Locate the cell with the specified text and output its (x, y) center coordinate. 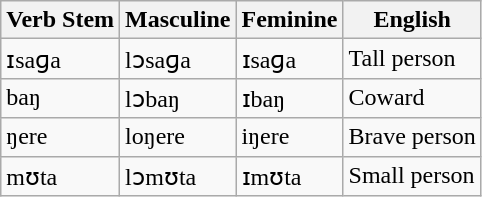
Feminine (290, 20)
baŋ (60, 98)
iŋere (290, 137)
Tall person (412, 59)
ɪbaŋ (290, 98)
lɔbaŋ (178, 98)
mʊta (60, 176)
ɪmʊta (290, 176)
loŋere (178, 137)
Masculine (178, 20)
Verb Stem (60, 20)
lɔsaɡa (178, 59)
English (412, 20)
ŋere (60, 137)
Brave person (412, 137)
Coward (412, 98)
lɔmʊta (178, 176)
Small person (412, 176)
